From the cell containing the given text, extract its center point as [X, Y] coordinate. 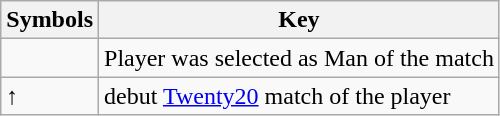
Player was selected as Man of the match [300, 58]
↑ [50, 96]
debut Twenty20 match of the player [300, 96]
Key [300, 20]
Symbols [50, 20]
